Pinpoint the cell where the given text exists, returning its (X, Y) midpoint coordinate. 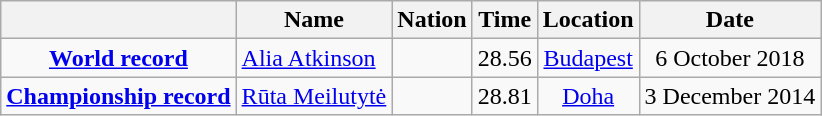
Championship record (118, 96)
28.56 (504, 58)
Date (730, 20)
Rūta Meilutytė (314, 96)
Nation (432, 20)
3 December 2014 (730, 96)
Location (588, 20)
6 October 2018 (730, 58)
Name (314, 20)
Doha (588, 96)
28.81 (504, 96)
Budapest (588, 58)
Time (504, 20)
World record (118, 58)
Alia Atkinson (314, 58)
